For the text-containing cell, return its midpoint in [x, y] coordinate format. 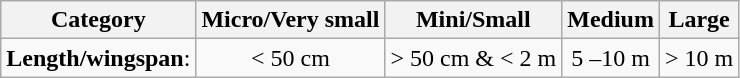
Micro/Very small [290, 20]
Medium [611, 20]
< 50 cm [290, 58]
Category [98, 20]
> 50 cm & < 2 m [474, 58]
5 –10 m [611, 58]
Large [698, 20]
Mini/Small [474, 20]
> 10 m [698, 58]
Length/wingspan: [98, 58]
